Provide the [X, Y] coordinate of the cell's center where the given text is located.  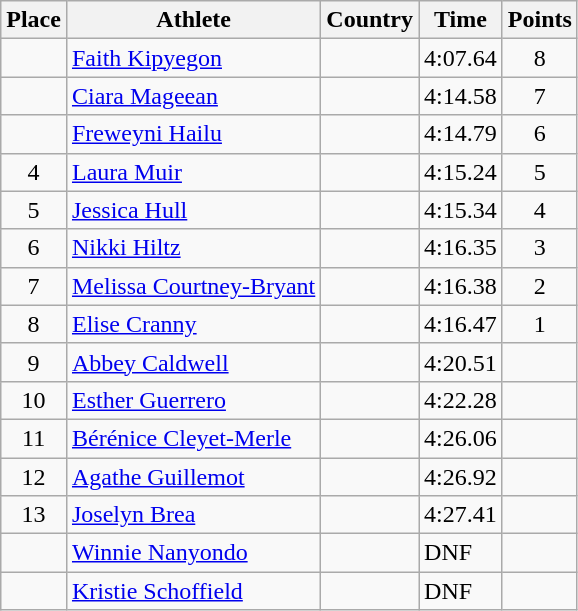
12 [34, 477]
Agathe Guillemot [193, 477]
Nikki Hiltz [193, 248]
Faith Kipyegon [193, 58]
Points [540, 20]
11 [34, 438]
4:07.64 [461, 58]
1 [540, 324]
Winnie Nanyondo [193, 553]
Time [461, 20]
Freweyni Hailu [193, 134]
Country [370, 20]
4:15.34 [461, 210]
4:15.24 [461, 172]
4:26.92 [461, 477]
Esther Guerrero [193, 400]
Jessica Hull [193, 210]
Laura Muir [193, 172]
Elise Cranny [193, 324]
Abbey Caldwell [193, 362]
4:22.28 [461, 400]
Kristie Schoffield [193, 591]
4:16.47 [461, 324]
4:14.79 [461, 134]
3 [540, 248]
9 [34, 362]
13 [34, 515]
Place [34, 20]
Ciara Mageean [193, 96]
10 [34, 400]
2 [540, 286]
Joselyn Brea [193, 515]
4:16.38 [461, 286]
4:16.35 [461, 248]
4:20.51 [461, 362]
4:14.58 [461, 96]
Athlete [193, 20]
4:27.41 [461, 515]
4:26.06 [461, 438]
Melissa Courtney-Bryant [193, 286]
Bérénice Cleyet-Merle [193, 438]
